Locate the cell with the specified text and output its (x, y) center coordinate. 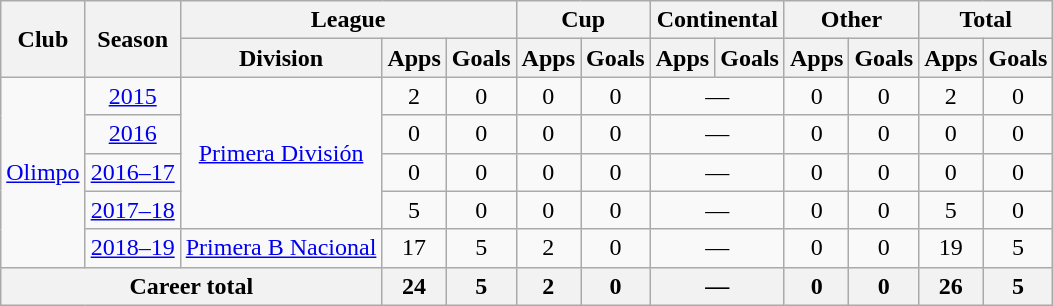
24 (414, 286)
League (348, 20)
Primera B Nacional (281, 248)
2018–19 (132, 248)
2015 (132, 96)
2017–18 (132, 210)
2016 (132, 134)
Club (43, 39)
19 (951, 248)
2016–17 (132, 172)
Career total (192, 286)
Season (132, 39)
17 (414, 248)
Continental (717, 20)
Other (851, 20)
Cup (583, 20)
Total (986, 20)
Primera División (281, 153)
Division (281, 58)
26 (951, 286)
Olimpo (43, 172)
